From the cell containing the given text, extract its center point as (X, Y) coordinate. 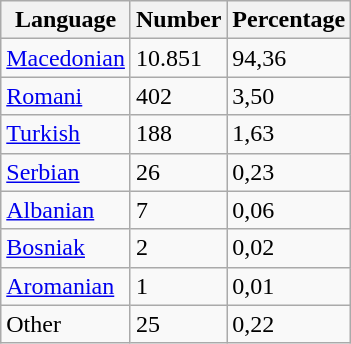
402 (178, 96)
Turkish (66, 134)
3,50 (289, 96)
0,02 (289, 248)
94,36 (289, 58)
Albanian (66, 210)
Number (178, 20)
Aromanian (66, 286)
25 (178, 324)
Serbian (66, 172)
Romani (66, 96)
0,06 (289, 210)
Language (66, 20)
26 (178, 172)
Macedonian (66, 58)
188 (178, 134)
0,22 (289, 324)
1 (178, 286)
2 (178, 248)
Percentage (289, 20)
1,63 (289, 134)
0,23 (289, 172)
0,01 (289, 286)
Bosniak (66, 248)
Other (66, 324)
7 (178, 210)
10.851 (178, 58)
